Pinpoint the cell where the given text exists, returning its [X, Y] midpoint coordinate. 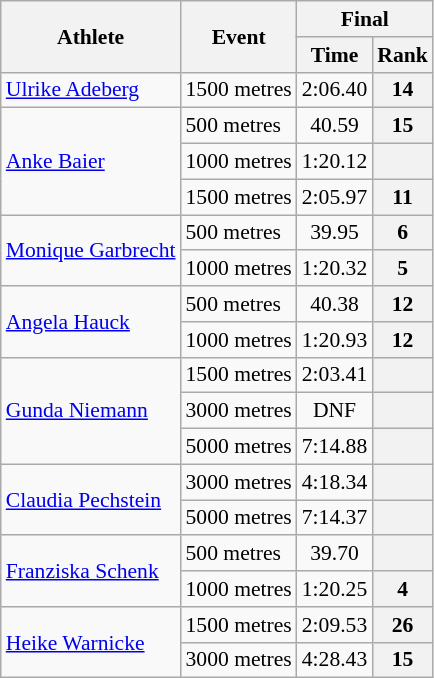
Heike Warnicke [91, 642]
4:28.43 [334, 660]
DNF [334, 411]
Ulrike Adeberg [91, 90]
5 [402, 269]
Rank [402, 55]
7:14.37 [334, 518]
1:20.12 [334, 162]
4:18.34 [334, 482]
14 [402, 90]
Angela Hauck [91, 322]
Claudia Pechstein [91, 500]
Gunda Niemann [91, 410]
6 [402, 233]
2:03.41 [334, 375]
Athlete [91, 36]
Final [365, 19]
Monique Garbrecht [91, 250]
1:20.93 [334, 340]
40.59 [334, 126]
2:06.40 [334, 90]
40.38 [334, 304]
11 [402, 197]
7:14.88 [334, 447]
39.95 [334, 233]
1:20.25 [334, 589]
Event [239, 36]
2:05.97 [334, 197]
1:20.32 [334, 269]
Time [334, 55]
Franziska Schenk [91, 572]
39.70 [334, 554]
2:09.53 [334, 625]
4 [402, 589]
26 [402, 625]
Anke Baier [91, 162]
